Find where the given text appears and provide that cell's center as (x, y) coordinate. 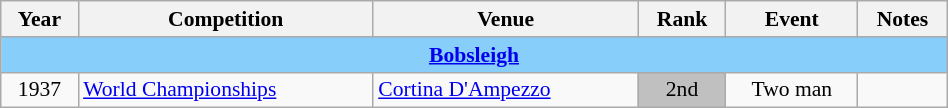
Cortina D'Ampezzo (506, 90)
Venue (506, 19)
Event (792, 19)
Two man (792, 90)
Bobsleigh (474, 55)
Rank (682, 19)
Competition (226, 19)
2nd (682, 90)
Year (40, 19)
Notes (903, 19)
World Championships (226, 90)
1937 (40, 90)
